Search for the cell housing the specified text and yield its [x, y] center coordinate. 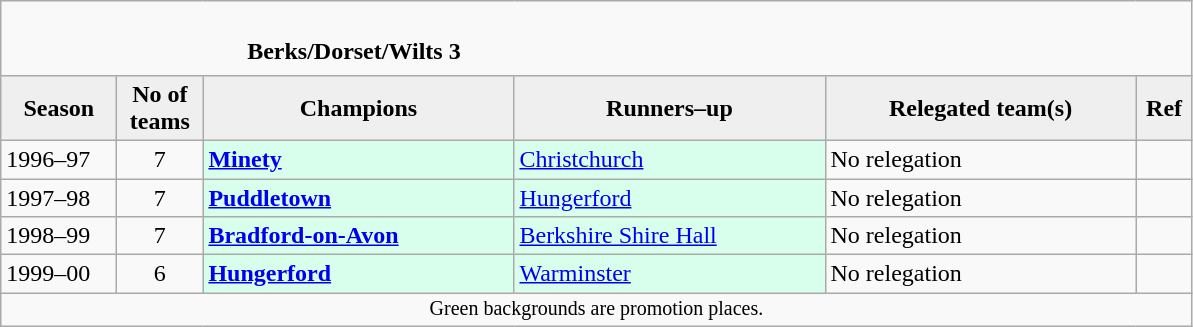
Christchurch [670, 159]
Minety [358, 159]
1998–99 [59, 236]
Green backgrounds are promotion places. [596, 310]
6 [160, 274]
Relegated team(s) [980, 108]
1996–97 [59, 159]
Season [59, 108]
1999–00 [59, 274]
Ref [1164, 108]
Champions [358, 108]
Berkshire Shire Hall [670, 236]
1997–98 [59, 197]
Bradford-on-Avon [358, 236]
No of teams [160, 108]
Puddletown [358, 197]
Runners–up [670, 108]
Warminster [670, 274]
